Find where the given text appears and provide that cell's center as (x, y) coordinate. 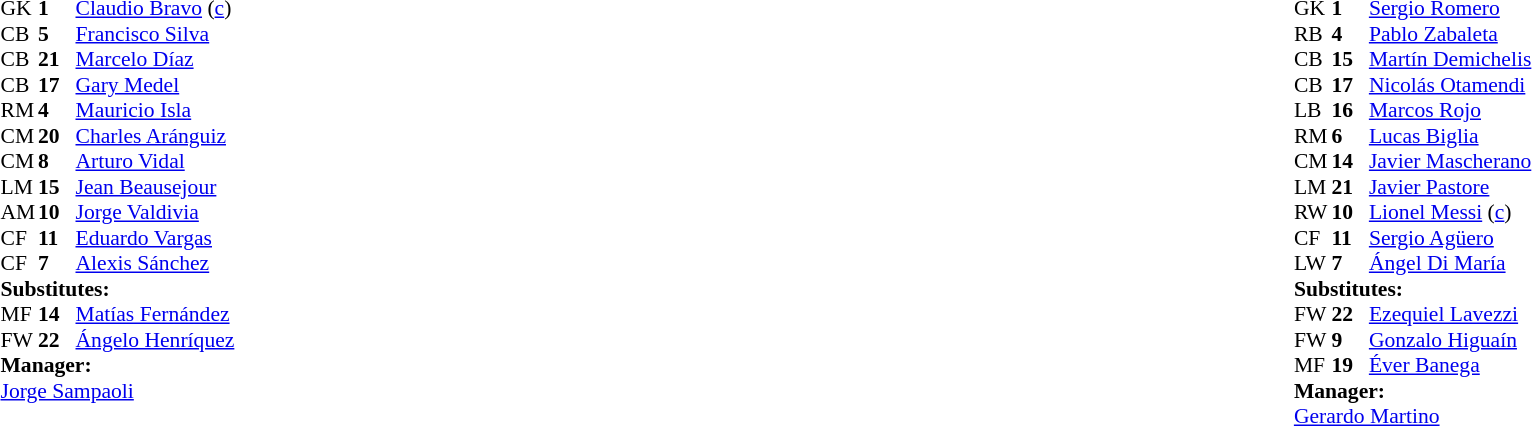
Marcelo Díaz (156, 59)
LB (1313, 111)
Matías Fernández (156, 315)
8 (57, 161)
Jorge Valdivia (156, 213)
Alexis Sánchez (156, 263)
Eduardo Vargas (156, 238)
Ángelo Henríquez (156, 340)
19 (1350, 365)
Substitutes: (117, 289)
Mauricio Isla (156, 111)
RB (1313, 34)
Jorge Sampaoli (117, 391)
LW (1313, 263)
Gary Medel (156, 85)
Manager: (117, 365)
Arturo Vidal (156, 161)
5 (57, 34)
Charles Aránguiz (156, 136)
RW (1313, 213)
Jean Beausejour (156, 187)
16 (1350, 111)
AM (19, 213)
20 (57, 136)
9 (1350, 340)
6 (1350, 136)
Francisco Silva (156, 34)
